Determine the [X, Y] coordinate at the center of the cell enclosing the given text.  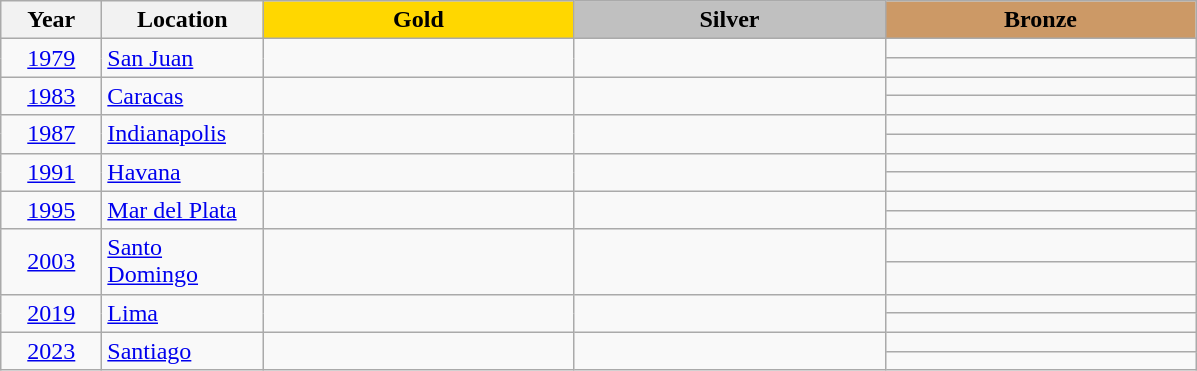
1987 [52, 134]
2003 [52, 262]
1983 [52, 96]
Mar del Plata [182, 210]
1995 [52, 210]
Gold [418, 20]
1979 [52, 58]
Lima [182, 313]
San Juan [182, 58]
Havana [182, 172]
Caracas [182, 96]
2023 [52, 351]
2019 [52, 313]
Year [52, 20]
Indianapolis [182, 134]
1991 [52, 172]
Bronze [1040, 20]
Location [182, 20]
Santiago [182, 351]
Silver [730, 20]
Santo Domingo [182, 262]
